Provide the (x, y) coordinate of the cell's center where the given text is located.  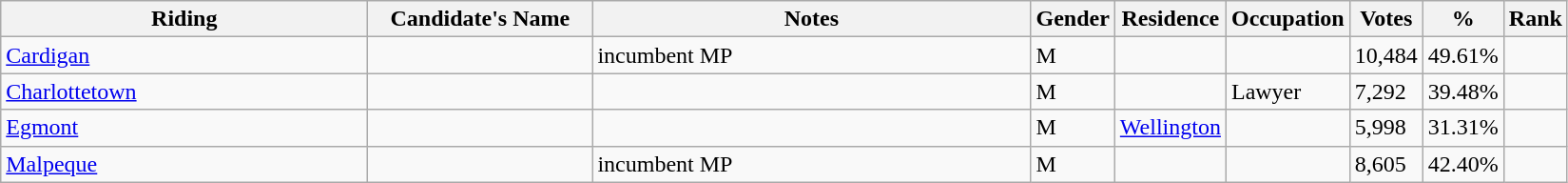
Malpeque (184, 164)
31.31% (1462, 128)
7,292 (1386, 91)
Wellington (1170, 128)
5,998 (1386, 128)
Candidate's Name (480, 19)
Notes (812, 19)
Occupation (1287, 19)
8,605 (1386, 164)
49.61% (1462, 55)
Rank (1535, 19)
Gender (1073, 19)
42.40% (1462, 164)
Lawyer (1287, 91)
Riding (184, 19)
39.48% (1462, 91)
Votes (1386, 19)
Charlottetown (184, 91)
% (1462, 19)
Residence (1170, 19)
Cardigan (184, 55)
Egmont (184, 128)
10,484 (1386, 55)
